Locate the cell with the specified text and output its [X, Y] center coordinate. 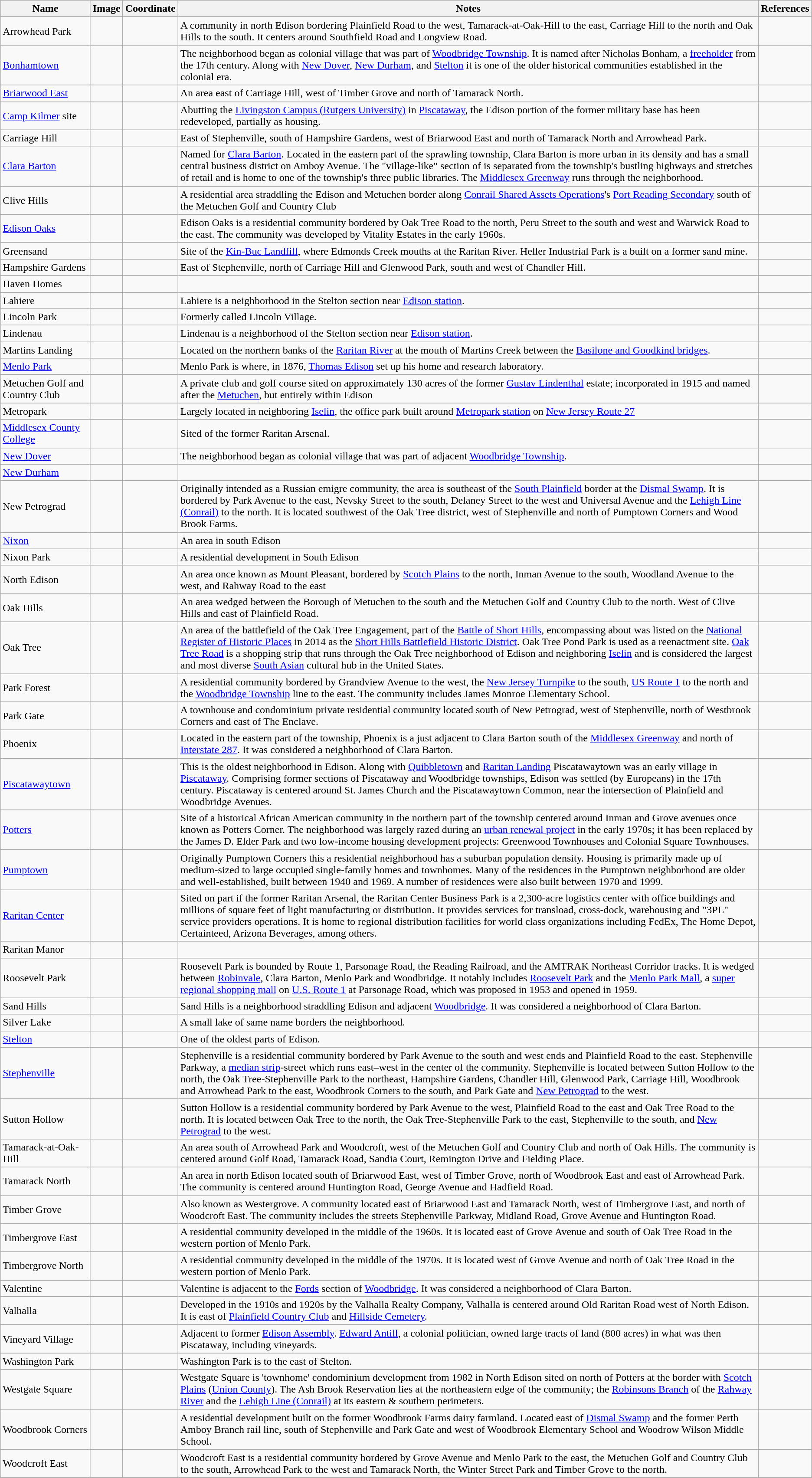
Clara Barton [45, 166]
Menlo Park is where, in 1876, Thomas Edison set up his home and research laboratory. [468, 367]
Name [45, 9]
Notes [468, 9]
Woodcroft East [45, 1464]
Coordinate [150, 9]
Oak Tree [45, 647]
Lahiere is a neighborhood in the Stelton section near Edison station. [468, 301]
East of Stephenville, south of Hampshire Gardens, west of Briarwood East and north of Tamarack North and Arrowhead Park. [468, 138]
East of Stephenville, north of Carriage Hill and Glenwood Park, south and west of Chandler Hill. [468, 267]
Arrowhead Park [45, 31]
Largely located in neighboring Iselin, the office park built around Metropark station on New Jersey Route 27 [468, 411]
Park Gate [45, 716]
Sutton Hollow [45, 1119]
Metuchen Golf and Country Club [45, 389]
Lindenau [45, 334]
Valhalla [45, 1311]
Sand Hills is a neighborhood straddling Edison and adjacent Woodbridge. It was considered a neighborhood of Clara Barton. [468, 1006]
Edison Oaks [45, 228]
Westgate Square [45, 1390]
North Edison [45, 580]
A residential development in South Edison [468, 557]
Lahiere [45, 301]
Haven Homes [45, 284]
Image [107, 9]
Washington Park is to the east of Stelton. [468, 1361]
Hampshire Gardens [45, 267]
Menlo Park [45, 367]
Valentine is adjacent to the Fords section of Woodbridge. It was considered a neighborhood of Clara Barton. [468, 1288]
Silver Lake [45, 1022]
Site of the Kin-Buc Landfill, where Edmonds Creek mouths at the Raritan River. Heller Industrial Park is a built on a former sand mine. [468, 251]
Tamarack North [45, 1181]
Clive Hills [45, 200]
The neighborhood began as colonial village that was part of adjacent Woodbridge Township. [468, 456]
New Durham [45, 472]
Timbergrove North [45, 1266]
Sand Hills [45, 1006]
Timber Grove [45, 1209]
Park Forest [45, 687]
Piscatawaytown [45, 784]
Martins Landing [45, 350]
One of the oldest parts of Edison. [468, 1039]
Lindenau is a neighborhood of the Stelton section near Edison station. [468, 334]
References [785, 9]
Tamarack-at-Oak-Hill [45, 1153]
An area in south Edison [468, 541]
Stephenville [45, 1073]
Raritan Manor [45, 950]
Bonhamtown [45, 65]
A small lake of same name borders the neighborhood. [468, 1022]
Carriage Hill [45, 138]
Pumptown [45, 870]
Metropark [45, 411]
Camp Kilmer site [45, 115]
Timbergrove East [45, 1238]
Greensand [45, 251]
Oak Hills [45, 607]
Nixon [45, 541]
Stelton [45, 1039]
Located on the northern banks of the Raritan River at the mouth of Martins Creek between the Basilone and Goodkind bridges. [468, 350]
Middlesex County College [45, 434]
Phoenix [45, 744]
New Petrograd [45, 507]
Potters [45, 830]
Briarwood East [45, 93]
Formerly called Lincoln Village. [468, 317]
Valentine [45, 1288]
Woodbrook Corners [45, 1429]
Raritan Center [45, 915]
Roosevelt Park [45, 978]
Nixon Park [45, 557]
Vineyard Village [45, 1339]
Sited of the former Raritan Arsenal. [468, 434]
Lincoln Park [45, 317]
Washington Park [45, 1361]
An area east of Carriage Hill, west of Timber Grove and north of Tamarack North. [468, 93]
New Dover [45, 456]
